Provide the (X, Y) coordinate of the cell's center where the given text is located.  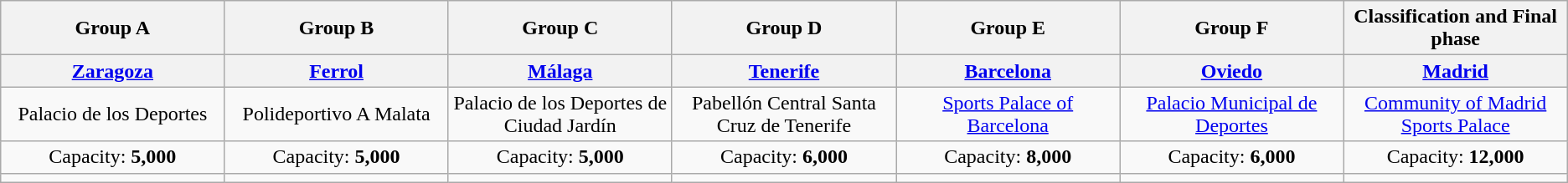
Zaragoza (112, 71)
Ferrol (337, 71)
Group B (337, 28)
Group A (112, 28)
Group E (1008, 28)
Group D (784, 28)
Group F (1231, 28)
Capacity: 12,000 (1456, 157)
Sports Palace of Barcelona (1008, 114)
Pabellón Central Santa Cruz de Tenerife (784, 114)
Classification and Final phase (1456, 28)
Capacity: 8,000 (1008, 157)
Madrid (1456, 71)
Málaga (560, 71)
Tenerife (784, 71)
Polideportivo A Malata (337, 114)
Palacio Municipal de Deportes (1231, 114)
Palacio de los Deportes (112, 114)
Oviedo (1231, 71)
Group C (560, 28)
Barcelona (1008, 71)
Community of Madrid Sports Palace (1456, 114)
Palacio de los Deportes de Ciudad Jardín (560, 114)
